Provide the [X, Y] coordinate of the cell's center where the given text is located.  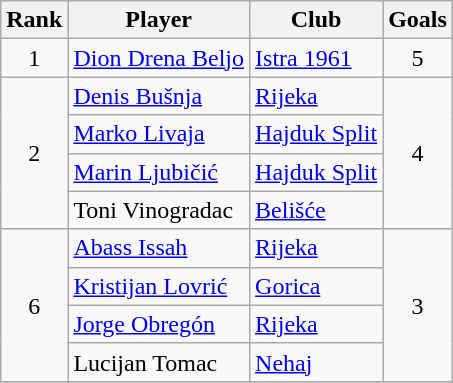
Dion Drena Beljo [159, 58]
3 [418, 305]
Belišće [316, 210]
Kristijan Lovrić [159, 286]
Gorica [316, 286]
Abass Issah [159, 248]
4 [418, 153]
5 [418, 58]
Marko Livaja [159, 134]
1 [34, 58]
Jorge Obregón [159, 324]
Istra 1961 [316, 58]
Nehaj [316, 362]
Goals [418, 20]
6 [34, 305]
Lucijan Tomac [159, 362]
Player [159, 20]
Club [316, 20]
2 [34, 153]
Denis Bušnja [159, 96]
Marin Ljubičić [159, 172]
Toni Vinogradac [159, 210]
Rank [34, 20]
